Search for the cell housing the specified text and yield its [x, y] center coordinate. 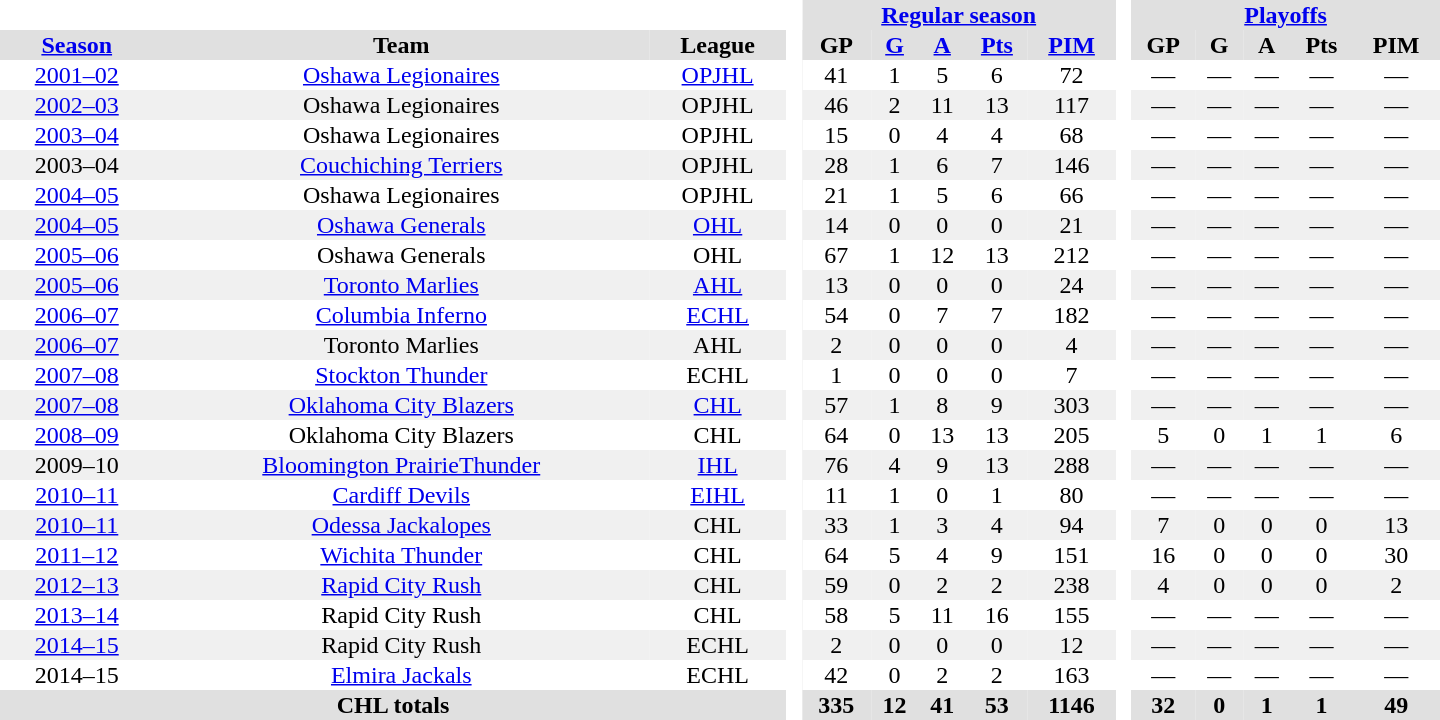
1146 [1072, 705]
238 [1072, 585]
42 [836, 675]
2001–02 [76, 75]
14 [836, 225]
151 [1072, 555]
Wichita Thunder [401, 555]
28 [836, 165]
Bloomington PrairieThunder [401, 465]
Season [76, 45]
Regular season [958, 15]
32 [1163, 705]
68 [1072, 135]
49 [1396, 705]
94 [1072, 525]
League [718, 45]
155 [1072, 615]
Columbia Inferno [401, 315]
54 [836, 315]
Playoffs [1286, 15]
8 [942, 405]
76 [836, 465]
182 [1072, 315]
303 [1072, 405]
146 [1072, 165]
33 [836, 525]
2013–14 [76, 615]
30 [1396, 555]
Stockton Thunder [401, 375]
IHL [718, 465]
80 [1072, 495]
Elmira Jackals [401, 675]
53 [997, 705]
2008–09 [76, 435]
57 [836, 405]
46 [836, 105]
15 [836, 135]
Cardiff Devils [401, 495]
Team [401, 45]
2002–03 [76, 105]
Odessa Jackalopes [401, 525]
335 [836, 705]
EIHL [718, 495]
58 [836, 615]
59 [836, 585]
2012–13 [76, 585]
117 [1072, 105]
Couchiching Terriers [401, 165]
67 [836, 255]
3 [942, 525]
163 [1072, 675]
212 [1072, 255]
205 [1072, 435]
CHL totals [393, 705]
66 [1072, 195]
72 [1072, 75]
24 [1072, 285]
2011–12 [76, 555]
2009–10 [76, 465]
288 [1072, 465]
